For the text-containing cell, return its midpoint in (X, Y) coordinate format. 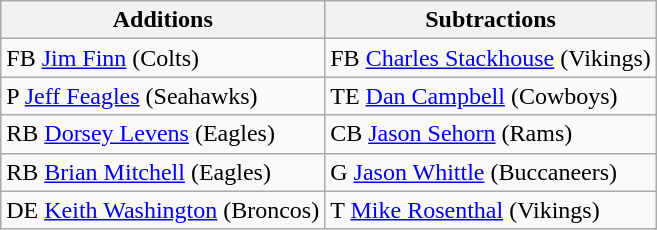
DE Keith Washington (Broncos) (163, 210)
FB Charles Stackhouse (Vikings) (491, 58)
Subtractions (491, 20)
RB Brian Mitchell (Eagles) (163, 172)
P Jeff Feagles (Seahawks) (163, 96)
TE Dan Campbell (Cowboys) (491, 96)
CB Jason Sehorn (Rams) (491, 134)
G Jason Whittle (Buccaneers) (491, 172)
T Mike Rosenthal (Vikings) (491, 210)
FB Jim Finn (Colts) (163, 58)
RB Dorsey Levens (Eagles) (163, 134)
Additions (163, 20)
